Extract the (x, y) coordinate from the center of the cell holding the provided text.  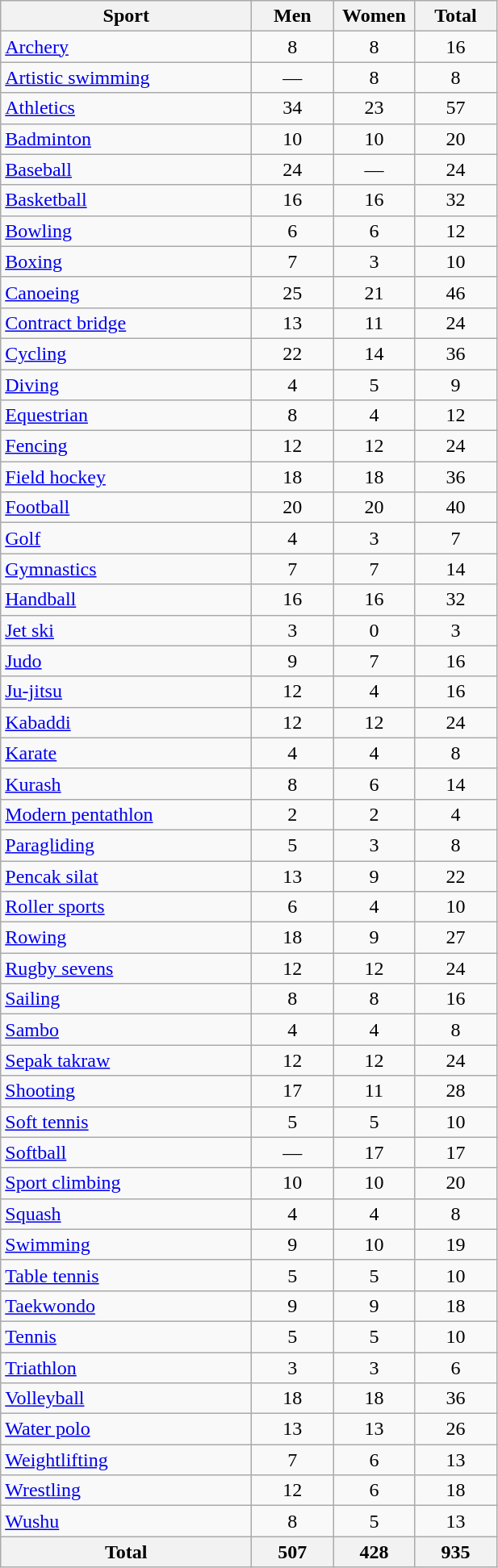
25 (292, 292)
Volleyball (126, 1399)
Soft tennis (126, 1122)
Gymnastics (126, 569)
Sailing (126, 999)
Diving (126, 385)
Contract bridge (126, 323)
Wrestling (126, 1491)
28 (455, 1091)
Swimming (126, 1244)
Basketball (126, 200)
19 (455, 1244)
Pencak silat (126, 876)
507 (292, 1552)
Equestrian (126, 416)
Boxing (126, 261)
57 (455, 108)
Sport climbing (126, 1183)
Cycling (126, 353)
428 (375, 1552)
Roller sports (126, 907)
Sport (126, 16)
Canoeing (126, 292)
46 (455, 292)
Modern pentathlon (126, 814)
Rugby sevens (126, 968)
Kurash (126, 784)
Kabaddi (126, 722)
Squash (126, 1214)
Women (375, 16)
Fencing (126, 446)
Water polo (126, 1429)
Golf (126, 538)
Taekwondo (126, 1306)
Wushu (126, 1521)
Sambo (126, 1030)
Paragliding (126, 845)
Weightlifting (126, 1460)
Artistic swimming (126, 77)
Badminton (126, 139)
Softball (126, 1152)
27 (455, 938)
Baseball (126, 169)
Jet ski (126, 630)
Archery (126, 47)
Men (292, 16)
23 (375, 108)
Tennis (126, 1336)
21 (375, 292)
Table tennis (126, 1275)
Handball (126, 600)
Rowing (126, 938)
Ju-jitsu (126, 692)
34 (292, 108)
Athletics (126, 108)
Triathlon (126, 1368)
Sepak takraw (126, 1060)
Karate (126, 753)
Bowling (126, 231)
0 (375, 630)
Field hockey (126, 477)
935 (455, 1552)
Judo (126, 661)
Football (126, 508)
26 (455, 1429)
Shooting (126, 1091)
40 (455, 508)
